Search for the cell housing the specified text and yield its (x, y) center coordinate. 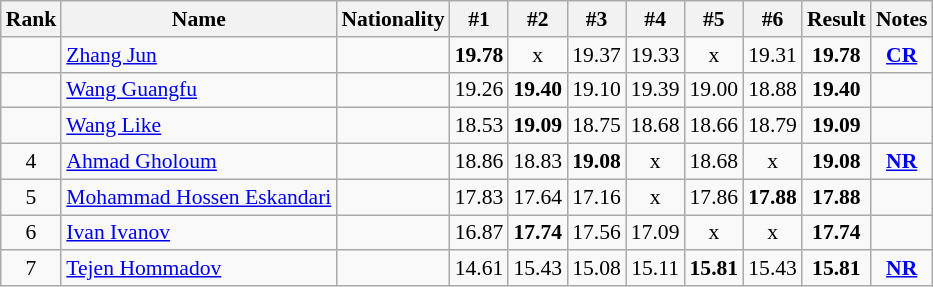
17.56 (596, 233)
Notes (902, 19)
18.88 (772, 90)
17.83 (480, 197)
7 (32, 269)
Wang Guangfu (198, 90)
19.37 (596, 55)
19.31 (772, 55)
18.79 (772, 126)
15.11 (656, 269)
17.09 (656, 233)
Zhang Jun (198, 55)
19.10 (596, 90)
6 (32, 233)
17.86 (714, 197)
#4 (656, 19)
18.53 (480, 126)
18.83 (538, 162)
18.66 (714, 126)
19.26 (480, 90)
#5 (714, 19)
19.39 (656, 90)
17.64 (538, 197)
CR (902, 55)
#6 (772, 19)
14.61 (480, 269)
4 (32, 162)
Ivan Ivanov (198, 233)
19.00 (714, 90)
17.16 (596, 197)
16.87 (480, 233)
5 (32, 197)
18.86 (480, 162)
#1 (480, 19)
Ahmad Gholoum (198, 162)
#2 (538, 19)
#3 (596, 19)
Wang Like (198, 126)
15.08 (596, 269)
Mohammad Hossen Eskandari (198, 197)
Rank (32, 19)
Nationality (392, 19)
Result (836, 19)
Tejen Hommadov (198, 269)
18.75 (596, 126)
19.33 (656, 55)
Name (198, 19)
